Provide the (x, y) coordinate of the cell's center where the given text is located.  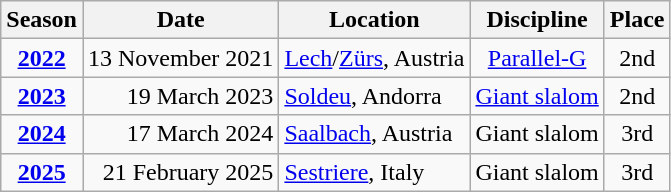
2022 (42, 58)
2023 (42, 96)
Date (180, 20)
Saalbach, Austria (374, 134)
2025 (42, 172)
Sestriere, Italy (374, 172)
Parallel-G (537, 58)
19 March 2023 (180, 96)
Location (374, 20)
17 March 2024 (180, 134)
2024 (42, 134)
Lech/Zürs, Austria (374, 58)
13 November 2021 (180, 58)
Season (42, 20)
Soldeu, Andorra (374, 96)
21 February 2025 (180, 172)
Discipline (537, 20)
Place (637, 20)
